Determine the (X, Y) coordinate at the center of the cell enclosing the given text.  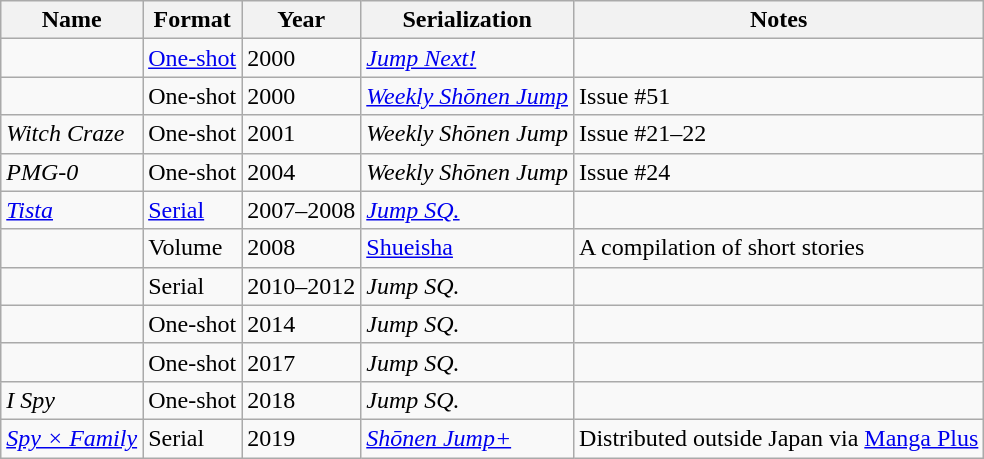
A compilation of short stories (779, 248)
Issue #24 (779, 172)
PMG-0 (72, 172)
Spy × Family (72, 438)
Name (72, 20)
2019 (302, 438)
Year (302, 20)
2004 (302, 172)
2014 (302, 324)
Witch Craze (72, 134)
Jump Next! (468, 58)
Volume (192, 248)
2017 (302, 362)
2001 (302, 134)
Shueisha (468, 248)
2008 (302, 248)
2010–2012 (302, 286)
Serialization (468, 20)
Issue #51 (779, 96)
Format (192, 20)
Tista (72, 210)
I Spy (72, 400)
2007–2008 (302, 210)
Issue #21–22 (779, 134)
Notes (779, 20)
Shōnen Jump+ (468, 438)
2018 (302, 400)
Distributed outside Japan via Manga Plus (779, 438)
